Find where the given text appears and provide that cell's center as [x, y] coordinate. 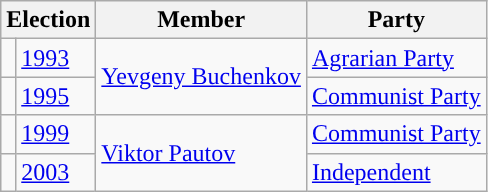
Party [396, 20]
Yevgeny Buchenkov [202, 77]
Agrarian Party [396, 58]
1995 [56, 96]
1999 [56, 134]
2003 [56, 172]
Viktor Pautov [202, 153]
Election [48, 20]
Member [202, 20]
Independent [396, 172]
1993 [56, 58]
